Extract the (x, y) coordinate from the center of the cell holding the provided text.  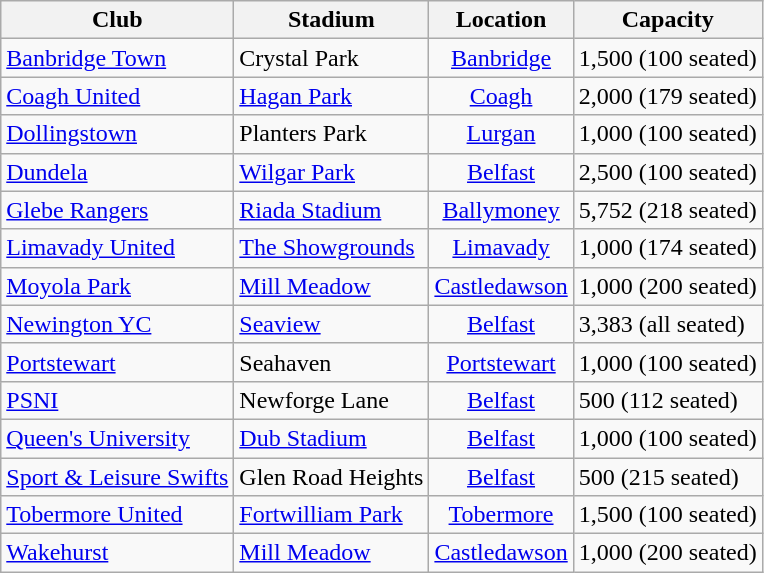
Glebe Rangers (118, 210)
The Showgrounds (332, 248)
Sport & Leisure Swifts (118, 477)
Coagh (501, 96)
Ballymoney (501, 210)
500 (112 seated) (668, 400)
Tobermore United (118, 515)
Fortwilliam Park (332, 515)
Banbridge Town (118, 58)
2,000 (179 seated) (668, 96)
Limavady United (118, 248)
Stadium (332, 20)
Wilgar Park (332, 172)
Dundela (118, 172)
Tobermore (501, 515)
Club (118, 20)
1,000 (174 seated) (668, 248)
Wakehurst (118, 553)
Crystal Park (332, 58)
Queen's University (118, 438)
Planters Park (332, 134)
Riada Stadium (332, 210)
3,383 (all seated) (668, 324)
Hagan Park (332, 96)
Newington YC (118, 324)
Newforge Lane (332, 400)
5,752 (218 seated) (668, 210)
Seaview (332, 324)
Glen Road Heights (332, 477)
Location (501, 20)
2,500 (100 seated) (668, 172)
Dollingstown (118, 134)
PSNI (118, 400)
Moyola Park (118, 286)
Capacity (668, 20)
Dub Stadium (332, 438)
Seahaven (332, 362)
Lurgan (501, 134)
Coagh United (118, 96)
Banbridge (501, 58)
500 (215 seated) (668, 477)
Limavady (501, 248)
